Capture the cell that displays the provided text and extract its (X, Y) central coordinate. 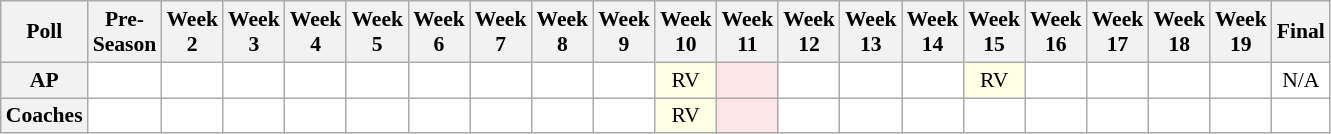
Week8 (562, 32)
Final (1301, 32)
Week13 (871, 32)
N/A (1301, 80)
Week15 (994, 32)
Coaches (44, 116)
Pre-Season (125, 32)
Week9 (624, 32)
Week7 (501, 32)
Week5 (377, 32)
Poll (44, 32)
Week18 (1179, 32)
Week2 (192, 32)
Week11 (748, 32)
Week12 (809, 32)
Week4 (316, 32)
Week6 (439, 32)
Week3 (254, 32)
AP (44, 80)
Week19 (1241, 32)
Week17 (1118, 32)
Week14 (933, 32)
Week16 (1056, 32)
Week10 (686, 32)
